Scan for the cell matching the given text and deliver its [x, y] coordinate at center. 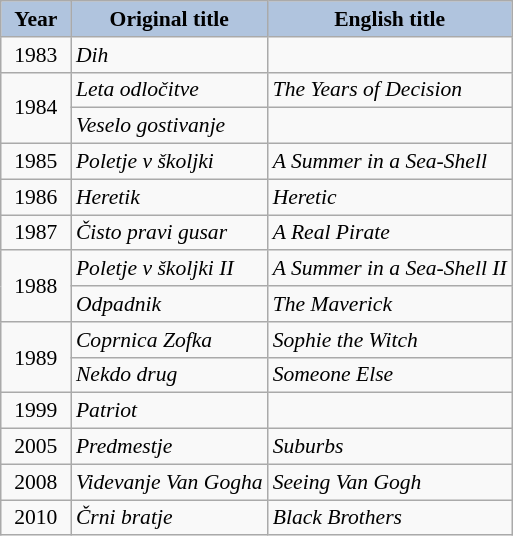
Nekdo drug [170, 375]
Black Brothers [390, 518]
Veselo gostivanje [170, 126]
Coprnica Zofka [170, 340]
Heretik [170, 197]
2008 [36, 482]
Sophie the Witch [390, 340]
Patriot [170, 411]
1988 [36, 286]
Heretic [390, 197]
1986 [36, 197]
The Years of Decision [390, 90]
1987 [36, 233]
The Maverick [390, 304]
Original title [170, 19]
Leta odločitve [170, 90]
1989 [36, 358]
Suburbs [390, 447]
English title [390, 19]
1984 [36, 108]
1985 [36, 162]
A Real Pirate [390, 233]
2010 [36, 518]
Čisto pravi gusar [170, 233]
Videvanje Van Gogha [170, 482]
2005 [36, 447]
1983 [36, 55]
Someone Else [390, 375]
Seeing Van Gogh [390, 482]
Predmestje [170, 447]
Poletje v školjki II [170, 269]
A Summer in a Sea-Shell [390, 162]
1999 [36, 411]
Dih [170, 55]
Poletje v školjki [170, 162]
Črni bratje [170, 518]
Odpadnik [170, 304]
Year [36, 19]
A Summer in a Sea-Shell II [390, 269]
